From the cell containing the given text, extract its center point as (X, Y) coordinate. 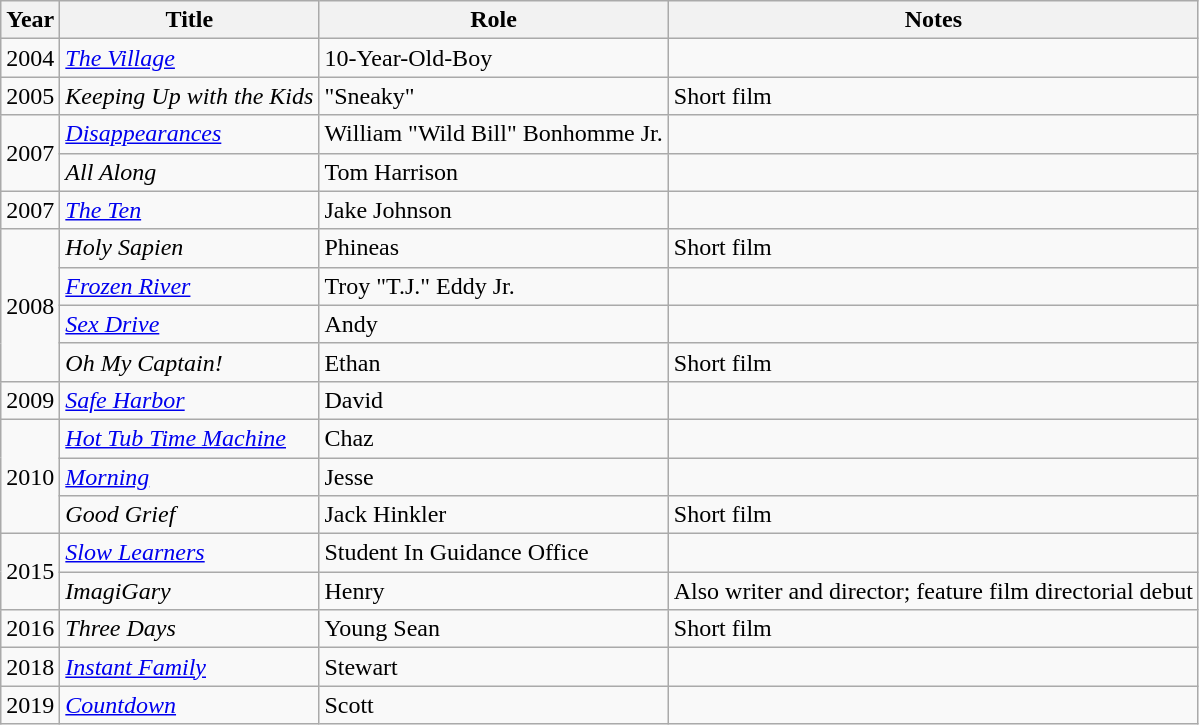
Troy "T.J." Eddy Jr. (494, 286)
Role (494, 20)
Morning (190, 477)
Frozen River (190, 286)
David (494, 400)
2015 (30, 572)
Chaz (494, 438)
Notes (933, 20)
ImagiGary (190, 591)
2010 (30, 476)
2008 (30, 305)
Andy (494, 324)
Sex Drive (190, 324)
The Ten (190, 210)
Safe Harbor (190, 400)
2004 (30, 58)
10-Year-Old-Boy (494, 58)
Tom Harrison (494, 172)
William "Wild Bill" Bonhomme Jr. (494, 134)
Disappearances (190, 134)
Phineas (494, 248)
Instant Family (190, 667)
Jack Hinkler (494, 515)
Slow Learners (190, 553)
Oh My Captain! (190, 362)
Three Days (190, 629)
Holy Sapien (190, 248)
Student In Guidance Office (494, 553)
Hot Tub Time Machine (190, 438)
Also writer and director; feature film directorial debut (933, 591)
2018 (30, 667)
2016 (30, 629)
2005 (30, 96)
2019 (30, 705)
Stewart (494, 667)
Jesse (494, 477)
The Village (190, 58)
Ethan (494, 362)
Year (30, 20)
All Along (190, 172)
Countdown (190, 705)
"Sneaky" (494, 96)
Keeping Up with the Kids (190, 96)
2009 (30, 400)
Jake Johnson (494, 210)
Henry (494, 591)
Scott (494, 705)
Young Sean (494, 629)
Good Grief (190, 515)
Title (190, 20)
